Search for the cell housing the specified text and yield its (x, y) center coordinate. 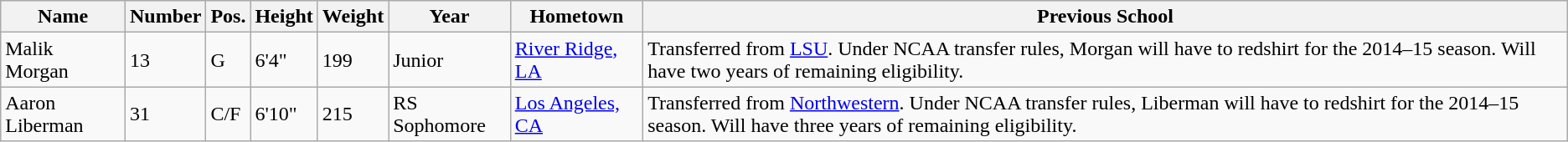
Malik Morgan (64, 60)
6'10" (284, 114)
Weight (353, 17)
RS Sophomore (449, 114)
Junior (449, 60)
Number (165, 17)
Previous School (1106, 17)
Hometown (576, 17)
Pos. (228, 17)
River Ridge, LA (576, 60)
31 (165, 114)
6'4" (284, 60)
Aaron Liberman (64, 114)
Los Angeles, CA (576, 114)
Height (284, 17)
Name (64, 17)
C/F (228, 114)
13 (165, 60)
G (228, 60)
Year (449, 17)
Transferred from LSU. Under NCAA transfer rules, Morgan will have to redshirt for the 2014–15 season. Will have two years of remaining eligibility. (1106, 60)
215 (353, 114)
199 (353, 60)
